For the text-containing cell, return its midpoint in [X, Y] coordinate format. 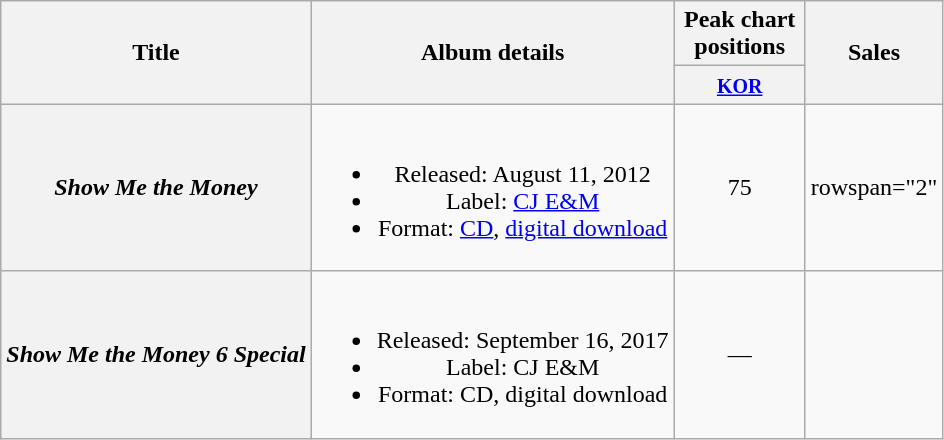
Show Me the Money 6 Special [156, 354]
Released: August 11, 2012Label: CJ E&MFormat: CD, digital download [492, 188]
Title [156, 52]
rowspan="2" [874, 188]
— [740, 354]
Show Me the Money [156, 188]
KOR [740, 85]
Sales [874, 52]
Released: September 16, 2017Label: CJ E&MFormat: CD, digital download [492, 354]
Album details [492, 52]
Peak chart positions [740, 34]
75 [740, 188]
